Output the (X, Y) coordinate of the center of the cell containing the given text.  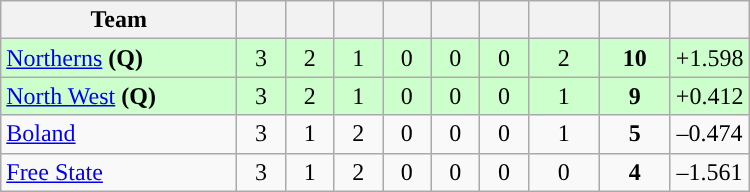
–0.474 (710, 134)
–1.561 (710, 172)
Team (119, 20)
5 (634, 134)
Free State (119, 172)
9 (634, 96)
4 (634, 172)
+1.598 (710, 58)
10 (634, 58)
Boland (119, 134)
North West (Q) (119, 96)
Northerns (Q) (119, 58)
+0.412 (710, 96)
